Search for the cell housing the specified text and yield its [X, Y] center coordinate. 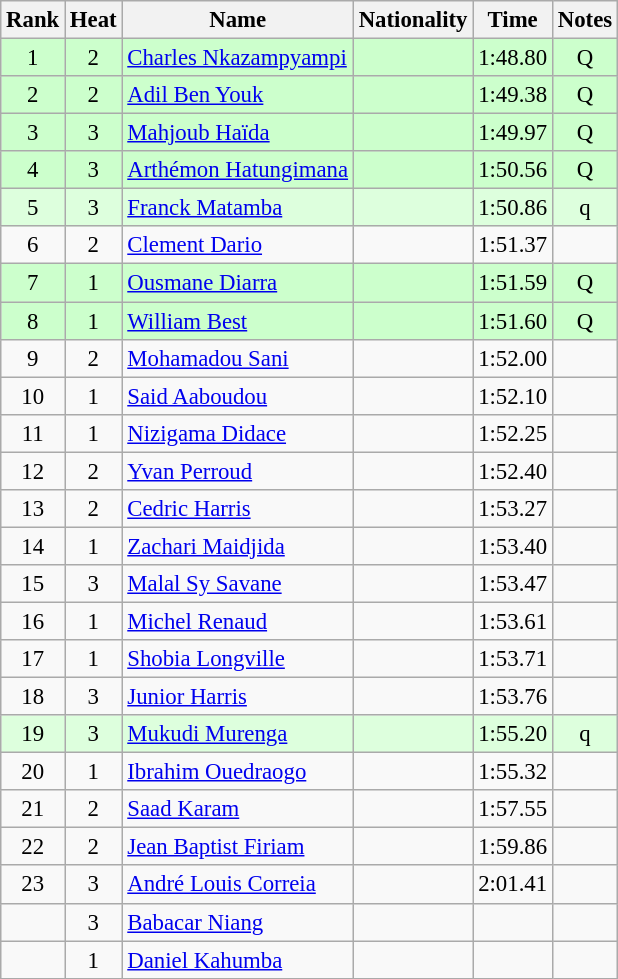
8 [33, 321]
1:53.76 [513, 697]
14 [33, 546]
13 [33, 509]
10 [33, 396]
Mukudi Murenga [238, 734]
22 [33, 847]
1:53.40 [513, 546]
20 [33, 772]
9 [33, 358]
Saad Karam [238, 809]
Yvan Perroud [238, 471]
Ibrahim Ouedraogo [238, 772]
Franck Matamba [238, 208]
1:51.60 [513, 321]
Daniel Kahumba [238, 960]
7 [33, 283]
11 [33, 433]
Nationality [412, 20]
1:52.00 [513, 358]
Mahjoub Haïda [238, 133]
Babacar Niang [238, 922]
Time [513, 20]
17 [33, 659]
1:55.32 [513, 772]
1:57.55 [513, 809]
18 [33, 697]
5 [33, 208]
1:51.37 [513, 245]
1:49.97 [513, 133]
Jean Baptist Firiam [238, 847]
Malal Sy Savane [238, 584]
Charles Nkazampyampi [238, 58]
23 [33, 885]
6 [33, 245]
Notes [584, 20]
Said Aaboudou [238, 396]
Cedric Harris [238, 509]
William Best [238, 321]
Shobia Longville [238, 659]
Michel Renaud [238, 621]
Adil Ben Youk [238, 95]
Rank [33, 20]
15 [33, 584]
19 [33, 734]
1:49.38 [513, 95]
12 [33, 471]
1:48.80 [513, 58]
1:53.71 [513, 659]
1:53.27 [513, 509]
Arthémon Hatungimana [238, 170]
Nizigama Didace [238, 433]
1:52.10 [513, 396]
1:53.47 [513, 584]
1:55.20 [513, 734]
2:01.41 [513, 885]
Mohamadou Sani [238, 358]
1:52.25 [513, 433]
1:52.40 [513, 471]
Heat [94, 20]
Zachari Maidjida [238, 546]
1:50.56 [513, 170]
Name [238, 20]
16 [33, 621]
21 [33, 809]
Junior Harris [238, 697]
1:59.86 [513, 847]
1:53.61 [513, 621]
Ousmane Diarra [238, 283]
Clement Dario [238, 245]
André Louis Correia [238, 885]
1:50.86 [513, 208]
4 [33, 170]
1:51.59 [513, 283]
